Determine the (x, y) coordinate at the center of the cell enclosing the given text.  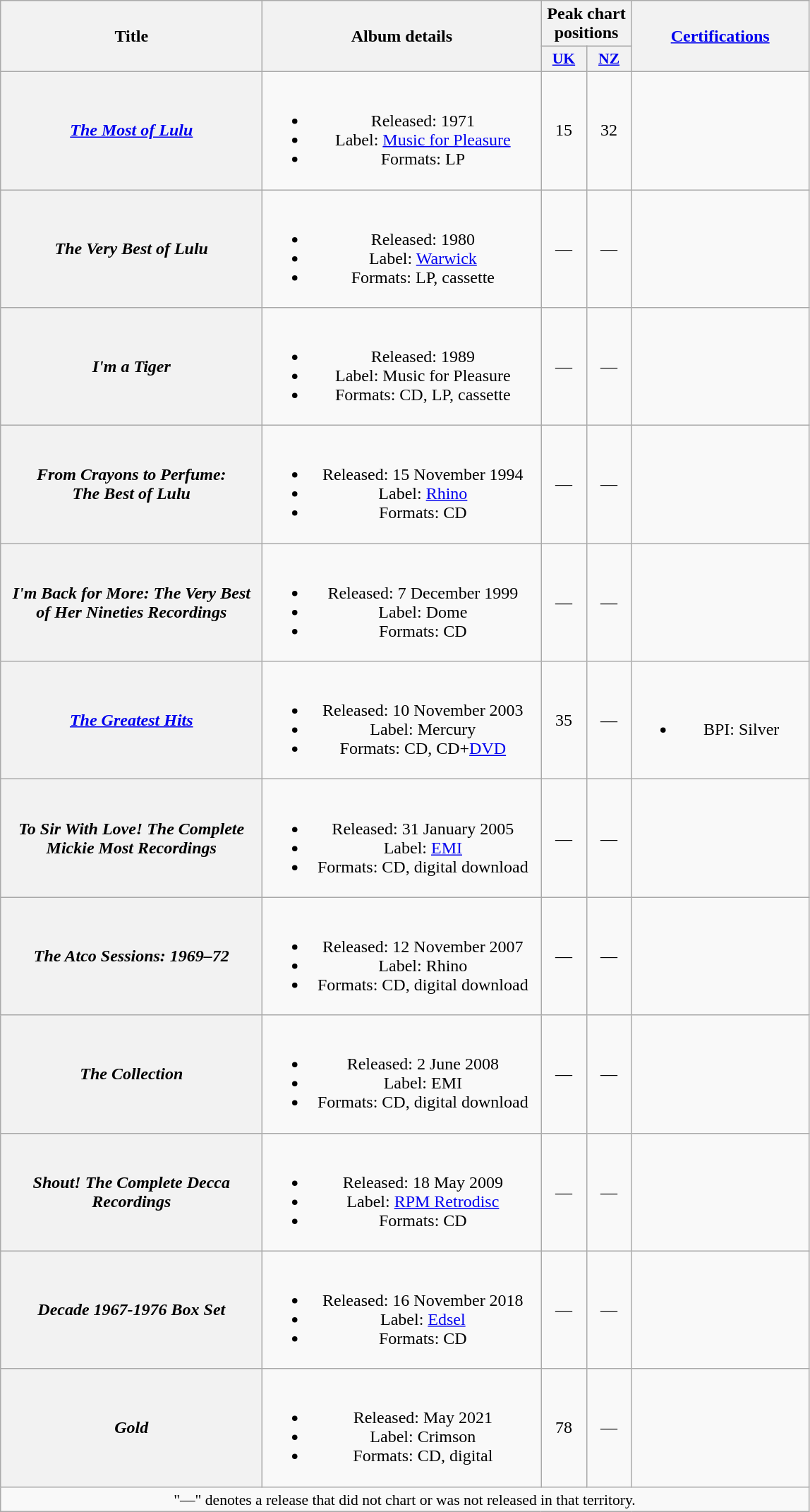
Released: 7 December 1999Label: DomeFormats: CD (402, 603)
Released: 10 November 2003Label: MercuryFormats: CD, CD+DVD (402, 720)
I'm Back for More: The Very Best of Her Nineties Recordings (131, 603)
Released: 1980Label: WarwickFormats: LP, cassette (402, 248)
Gold (131, 1427)
Released: May 2021Label: CrimsonFormats: CD, digital (402, 1427)
Certifications (720, 37)
Released: 2 June 2008Label: EMIFormats: CD, digital download (402, 1074)
Released: 31 January 2005Label: EMIFormats: CD, digital download (402, 839)
I'm a Tiger (131, 367)
The Collection (131, 1074)
Released: 15 November 1994Label: RhinoFormats: CD (402, 484)
The Most of Lulu (131, 130)
The Atco Sessions: 1969–72 (131, 956)
UK (564, 59)
Album details (402, 37)
BPI: Silver (720, 720)
78 (564, 1427)
The Very Best of Lulu (131, 248)
Title (131, 37)
Released: 12 November 2007Label: RhinoFormats: CD, digital download (402, 956)
To Sir With Love! The Complete Mickie Most Recordings (131, 839)
Released: 1989Label: Music for PleasureFormats: CD, LP, cassette (402, 367)
15 (564, 130)
From Crayons to Perfume:The Best of Lulu (131, 484)
Released: 1971Label: Music for PleasureFormats: LP (402, 130)
Decade 1967-1976 Box Set (131, 1310)
Released: 18 May 2009Label: RPM RetrodiscFormats: CD (402, 1192)
Peak chartpositions (586, 24)
NZ (609, 59)
"—" denotes a release that did not chart or was not released in that territory. (405, 1499)
Released: 16 November 2018Label: EdselFormats: CD (402, 1310)
35 (564, 720)
The Greatest Hits (131, 720)
32 (609, 130)
Shout! The Complete Decca Recordings (131, 1192)
